Capture the cell that displays the provided text and extract its (x, y) central coordinate. 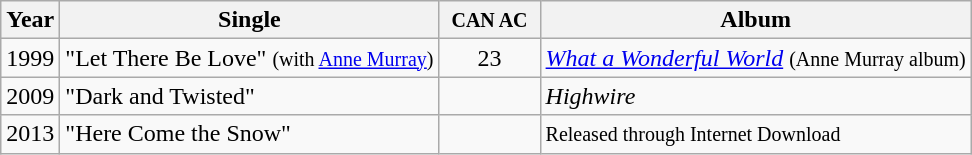
CAN AC (490, 20)
Year (30, 20)
Album (756, 20)
Released through Internet Download (756, 134)
1999 (30, 58)
"Here Come the Snow" (250, 134)
2013 (30, 134)
2009 (30, 96)
"Let There Be Love" (with Anne Murray) (250, 58)
What a Wonderful World (Anne Murray album) (756, 58)
23 (490, 58)
Single (250, 20)
"Dark and Twisted" (250, 96)
Highwire (756, 96)
